Extract the [x, y] coordinate from the center of the cell holding the provided text.  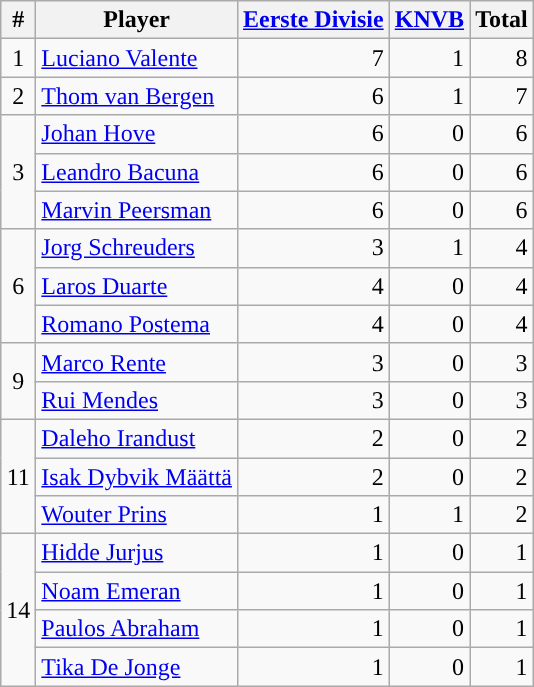
8 [502, 58]
Marco Rente [137, 362]
KNVB [429, 20]
Rui Mendes [137, 400]
Eerste Divisie [313, 20]
Isak Dybvik Määttä [137, 477]
Johan Hove [137, 134]
Noam Emeran [137, 591]
Thom van Bergen [137, 96]
Tika De Jonge [137, 667]
Romano Postema [137, 324]
Marvin Peersman [137, 210]
# [18, 20]
Daleho Irandust [137, 438]
Jorg Schreuders [137, 248]
Paulos Abraham [137, 629]
14 [18, 610]
Luciano Valente [137, 58]
Laros Duarte [137, 286]
Total [502, 20]
Player [137, 20]
Leandro Bacuna [137, 172]
Wouter Prins [137, 515]
11 [18, 476]
Hidde Jurjus [137, 553]
9 [18, 381]
